Detect which cell encompasses the target text, then output its (x, y) center coordinate. 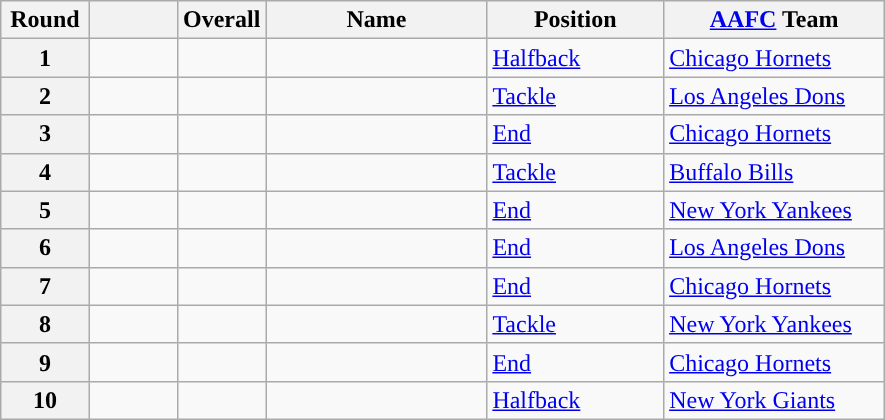
Name (376, 20)
New York Giants (774, 400)
1 (45, 58)
AAFC Team (774, 20)
3 (45, 134)
9 (45, 362)
4 (45, 172)
10 (45, 400)
8 (45, 324)
Round (45, 20)
Buffalo Bills (774, 172)
5 (45, 210)
Overall (222, 20)
2 (45, 96)
Position (576, 20)
7 (45, 286)
6 (45, 248)
